For the text-containing cell, return its midpoint in [X, Y] coordinate format. 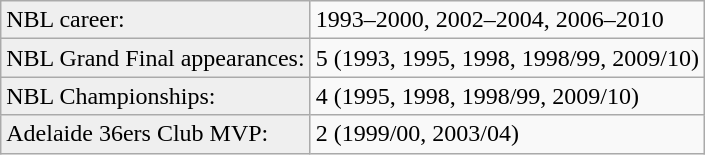
NBL Grand Final appearances: [156, 58]
5 (1993, 1995, 1998, 1998/99, 2009/10) [507, 58]
4 (1995, 1998, 1998/99, 2009/10) [507, 96]
1993–2000, 2002–2004, 2006–2010 [507, 20]
2 (1999/00, 2003/04) [507, 134]
NBL Championships: [156, 96]
Adelaide 36ers Club MVP: [156, 134]
NBL career: [156, 20]
